Search for the cell housing the specified text and yield its [X, Y] center coordinate. 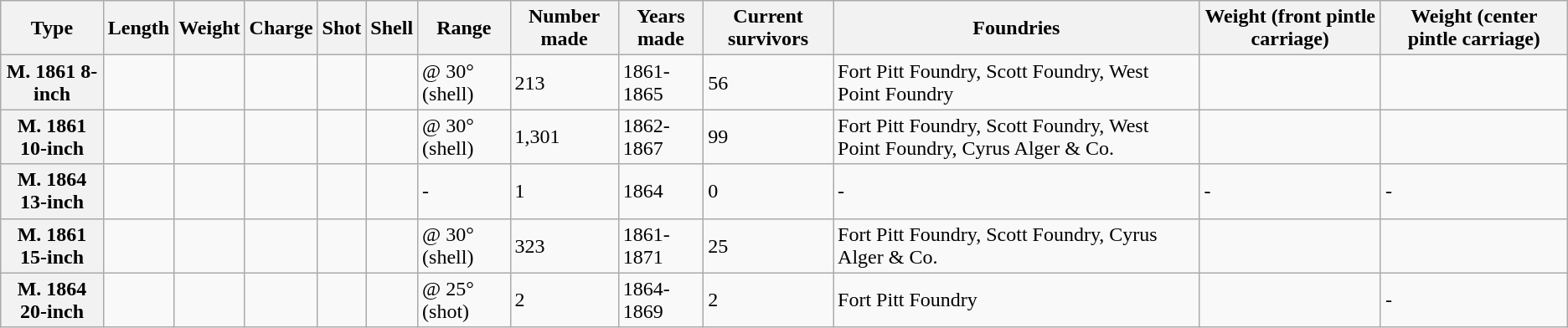
323 [565, 246]
Foundries [1017, 28]
M. 1861 10-inch [52, 137]
1864 [661, 191]
Number made [565, 28]
25 [769, 246]
Shell [392, 28]
@ 25° (shot) [464, 300]
1861-1865 [661, 82]
Range [464, 28]
Current survivors [769, 28]
M. 1861 8-inch [52, 82]
M. 1864 20-inch [52, 300]
Fort Pitt Foundry, Scott Foundry, Cyrus Alger & Co. [1017, 246]
1862-1867 [661, 137]
M. 1861 15-inch [52, 246]
Fort Pitt Foundry [1017, 300]
Fort Pitt Foundry, Scott Foundry, West Point Foundry [1017, 82]
Weight (center pintle carriage) [1474, 28]
1864-1869 [661, 300]
1861-1871 [661, 246]
M. 1864 13-inch [52, 191]
99 [769, 137]
Charge [281, 28]
0 [769, 191]
Shot [342, 28]
Fort Pitt Foundry, Scott Foundry, West Point Foundry, Cyrus Alger & Co. [1017, 137]
Years made [661, 28]
213 [565, 82]
Length [138, 28]
1 [565, 191]
1,301 [565, 137]
Weight (front pintle carriage) [1290, 28]
Type [52, 28]
56 [769, 82]
Weight [209, 28]
